Search for the cell housing the specified text and yield its (X, Y) center coordinate. 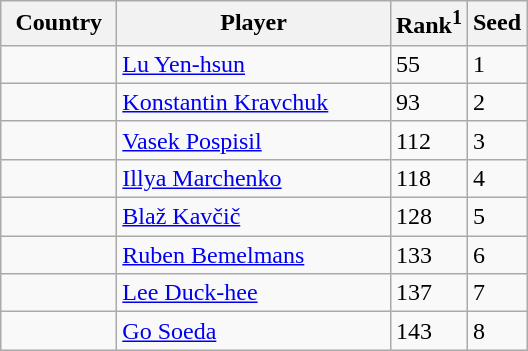
Rank1 (428, 24)
Lee Duck-hee (254, 293)
Ruben Bemelmans (254, 255)
Go Soeda (254, 331)
137 (428, 293)
Konstantin Kravchuk (254, 102)
2 (496, 102)
Seed (496, 24)
143 (428, 331)
93 (428, 102)
Lu Yen-hsun (254, 64)
1 (496, 64)
128 (428, 217)
Vasek Pospisil (254, 140)
55 (428, 64)
112 (428, 140)
6 (496, 255)
Illya Marchenko (254, 178)
Country (59, 24)
4 (496, 178)
133 (428, 255)
118 (428, 178)
Blaž Kavčič (254, 217)
Player (254, 24)
5 (496, 217)
7 (496, 293)
8 (496, 331)
3 (496, 140)
